Determine the (x, y) coordinate at the center of the cell enclosing the given text.  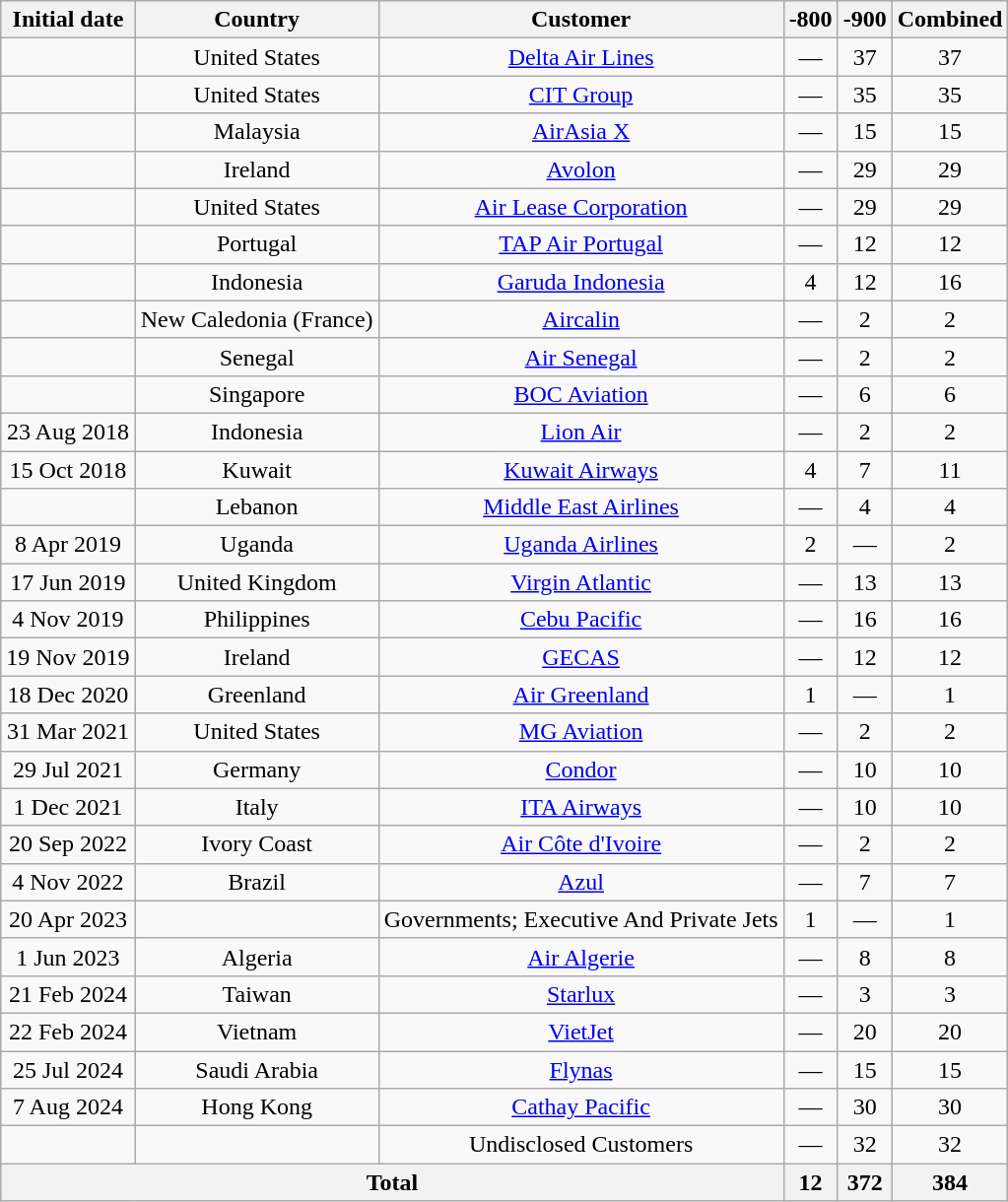
19 Nov 2019 (68, 657)
VietJet (581, 1032)
Uganda Airlines (581, 545)
Air Algerie (581, 957)
384 (950, 1182)
Hong Kong (256, 1107)
31 Mar 2021 (68, 732)
4 Nov 2022 (68, 882)
15 Oct 2018 (68, 470)
New Caledonia (France) (256, 319)
7 Aug 2024 (68, 1107)
20 Apr 2023 (68, 919)
Azul (581, 882)
Saudi Arabia (256, 1069)
Kuwait (256, 470)
Starlux (581, 994)
BOC Aviation (581, 394)
Lebanon (256, 507)
Greenland (256, 695)
Aircalin (581, 319)
Air Senegal (581, 357)
Ivory Coast (256, 844)
Malaysia (256, 132)
Undisclosed Customers (581, 1145)
29 Jul 2021 (68, 769)
AirAsia X (581, 132)
GECAS (581, 657)
Country (256, 20)
Lion Air (581, 432)
22 Feb 2024 (68, 1032)
Air Greenland (581, 695)
ITA Airways (581, 807)
Combined (950, 20)
Brazil (256, 882)
Philippines (256, 620)
17 Jun 2019 (68, 582)
Cathay Pacific (581, 1107)
Senegal (256, 357)
-800 (810, 20)
Germany (256, 769)
Taiwan (256, 994)
Flynas (581, 1069)
25 Jul 2024 (68, 1069)
Governments; Executive And Private Jets (581, 919)
372 (865, 1182)
11 (950, 470)
Air Côte d'Ivoire (581, 844)
Vietnam (256, 1032)
Cebu Pacific (581, 620)
Virgin Atlantic (581, 582)
United Kingdom (256, 582)
CIT Group (581, 95)
8 Apr 2019 (68, 545)
21 Feb 2024 (68, 994)
Italy (256, 807)
23 Aug 2018 (68, 432)
Avolon (581, 169)
TAP Air Portugal (581, 244)
Condor (581, 769)
Algeria (256, 957)
Initial date (68, 20)
1 Jun 2023 (68, 957)
Portugal (256, 244)
Total (392, 1182)
Kuwait Airways (581, 470)
20 Sep 2022 (68, 844)
Customer (581, 20)
Middle East Airlines (581, 507)
Air Lease Corporation (581, 207)
Garuda Indonesia (581, 282)
18 Dec 2020 (68, 695)
Delta Air Lines (581, 57)
1 Dec 2021 (68, 807)
MG Aviation (581, 732)
Singapore (256, 394)
Uganda (256, 545)
-900 (865, 20)
4 Nov 2019 (68, 620)
